Scan for the cell matching the given text and deliver its (X, Y) coordinate at center. 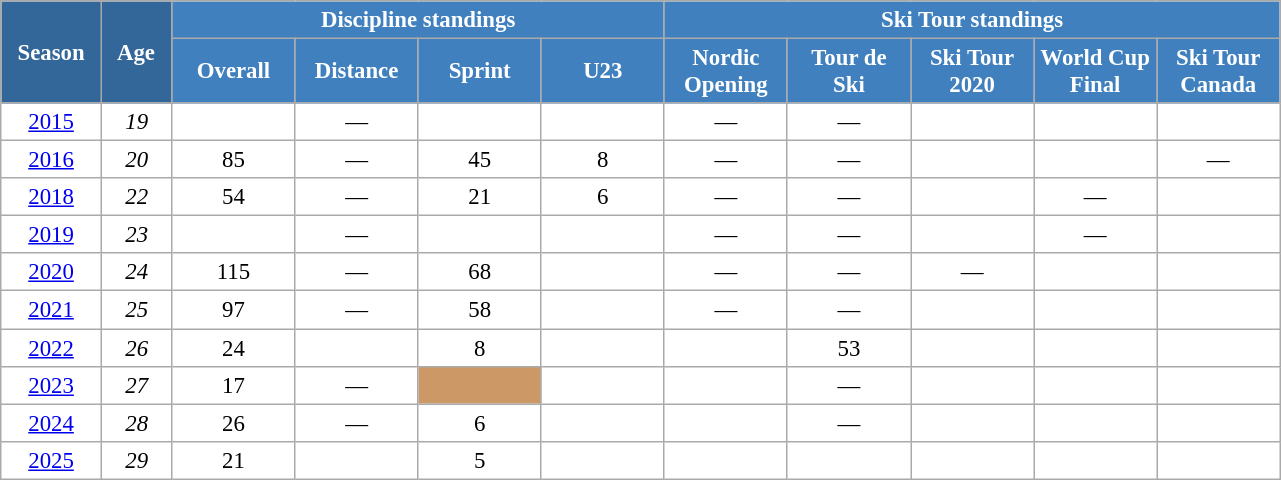
Ski TourCanada (1218, 72)
5 (480, 460)
Sprint (480, 72)
Distance (356, 72)
2023 (52, 385)
28 (136, 423)
2022 (52, 348)
23 (136, 235)
Season (52, 52)
29 (136, 460)
World CupFinal (1096, 72)
Ski Tour2020 (972, 72)
2016 (52, 160)
Discipline standings (418, 20)
17 (234, 385)
Tour deSki (848, 72)
27 (136, 385)
97 (234, 310)
2025 (52, 460)
25 (136, 310)
Ski Tour standings (972, 20)
85 (234, 160)
2015 (52, 122)
U23 (602, 72)
NordicOpening (726, 72)
2021 (52, 310)
115 (234, 273)
2019 (52, 235)
19 (136, 122)
Age (136, 52)
58 (480, 310)
2024 (52, 423)
2020 (52, 273)
22 (136, 197)
54 (234, 197)
2018 (52, 197)
53 (848, 348)
20 (136, 160)
68 (480, 273)
45 (480, 160)
Overall (234, 72)
